Return (x, y) of the center of cell containing provided text 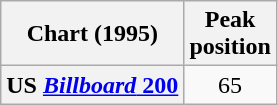
65 (230, 85)
US Billboard 200 (92, 85)
Peakposition (230, 34)
Chart (1995) (92, 34)
